Scan for the cell matching the given text and deliver its [X, Y] coordinate at center. 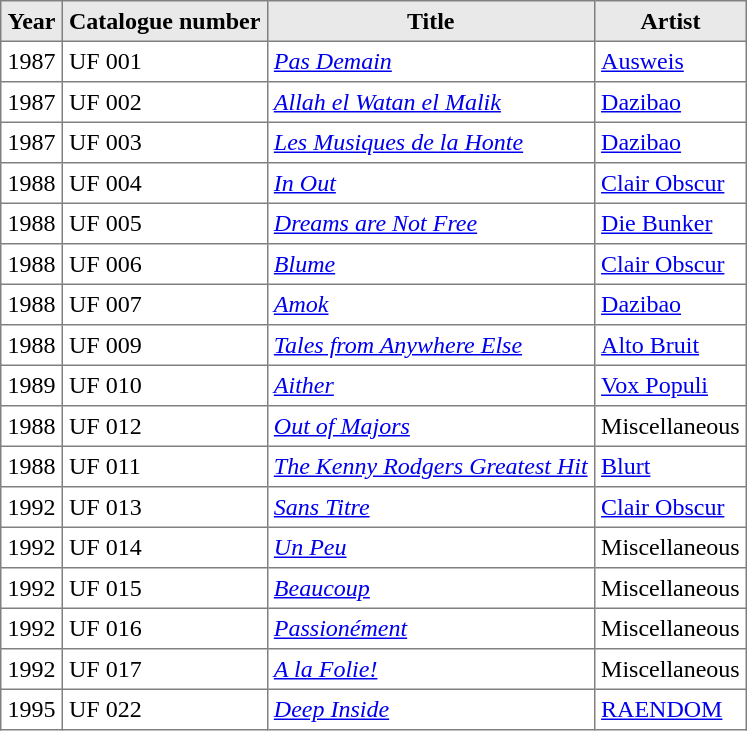
Les Musiques de la Honte [430, 142]
UF 006 [164, 264]
UF 005 [164, 223]
Blurt [670, 466]
Ausweis [670, 61]
UF 009 [164, 345]
Allah el Watan el Malik [430, 102]
Vox Populi [670, 385]
Alto Bruit [670, 345]
Deep Inside [430, 709]
UF 004 [164, 183]
UF 002 [164, 102]
UF 012 [164, 426]
Title [430, 21]
UF 011 [164, 466]
Pas Demain [430, 61]
UF 010 [164, 385]
Aither [430, 385]
Dreams are Not Free [430, 223]
Out of Majors [430, 426]
1989 [32, 385]
UF 013 [164, 507]
The Kenny Rodgers Greatest Hit [430, 466]
Passionément [430, 628]
Amok [430, 304]
1995 [32, 709]
UF 015 [164, 588]
Sans Titre [430, 507]
Catalogue number [164, 21]
A la Folie! [430, 669]
Tales from Anywhere Else [430, 345]
In Out [430, 183]
RAENDOM [670, 709]
Un Peu [430, 547]
Beaucoup [430, 588]
UF 016 [164, 628]
Blume [430, 264]
Artist [670, 21]
UF 003 [164, 142]
UF 017 [164, 669]
UF 001 [164, 61]
UF 022 [164, 709]
Year [32, 21]
UF 007 [164, 304]
UF 014 [164, 547]
Die Bunker [670, 223]
